Return the (X, Y) coordinate for the center point of the cell that contains the specified text.  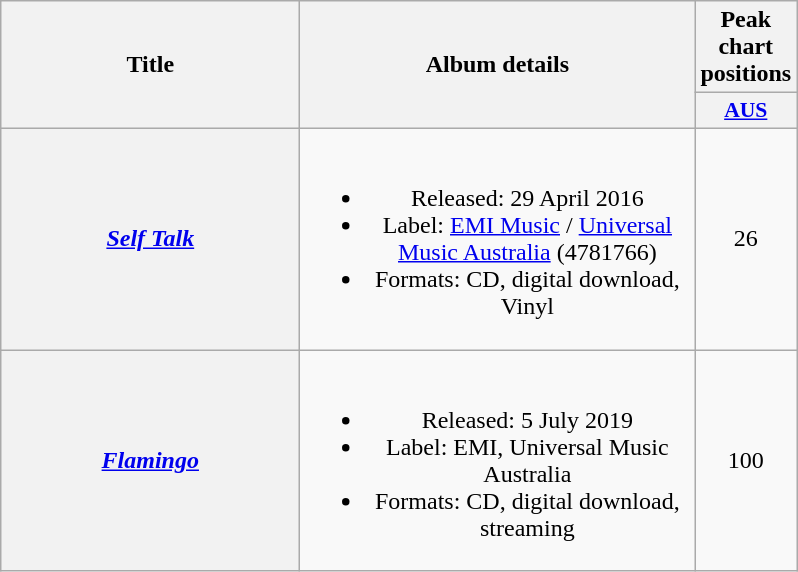
Title (150, 65)
Peak chart positions (746, 47)
AUS (746, 111)
Self Talk (150, 238)
100 (746, 460)
Flamingo (150, 460)
Released: 29 April 2016Label: EMI Music / Universal Music Australia (4781766)Formats: CD, digital download, Vinyl (498, 238)
Released: 5 July 2019Label: EMI, Universal Music AustraliaFormats: CD, digital download, streaming (498, 460)
Album details (498, 65)
26 (746, 238)
